Pinpoint the cell where the given text exists, returning its [X, Y] midpoint coordinate. 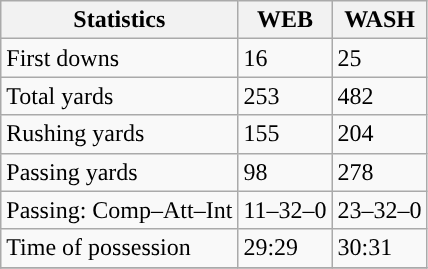
Passing: Comp–Att–Int [120, 210]
25 [380, 58]
23–32–0 [380, 210]
30:31 [380, 248]
First downs [120, 58]
16 [285, 58]
29:29 [285, 248]
204 [380, 134]
278 [380, 172]
253 [285, 96]
Total yards [120, 96]
WEB [285, 20]
Statistics [120, 20]
WASH [380, 20]
482 [380, 96]
11–32–0 [285, 210]
98 [285, 172]
Rushing yards [120, 134]
Time of possession [120, 248]
Passing yards [120, 172]
155 [285, 134]
